Return (X, Y) of the center of cell containing provided text 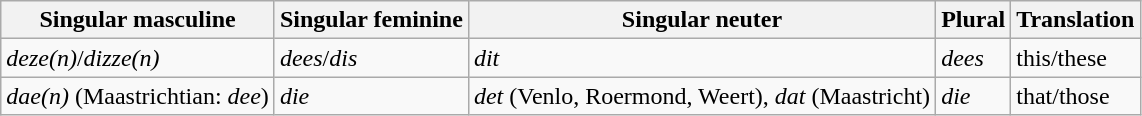
dees (974, 58)
dae(n) (Maastrichtian: dee) (138, 96)
dees/dis (371, 58)
Plural (974, 20)
Singular feminine (371, 20)
det (Venlo, Roermond, Weert), dat (Maastricht) (702, 96)
this/these (1076, 58)
deze(n)/dizze(n) (138, 58)
dit (702, 58)
Translation (1076, 20)
that/those (1076, 96)
Singular neuter (702, 20)
Singular masculine (138, 20)
